Find where the given text appears and provide that cell's center as (x, y) coordinate. 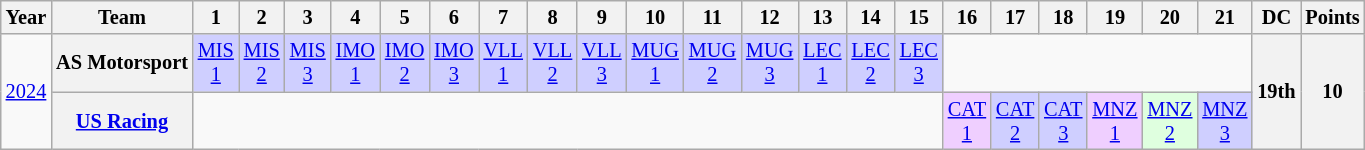
LEC2 (870, 63)
3 (308, 17)
MUG1 (654, 63)
MIS1 (216, 63)
12 (770, 17)
21 (1224, 17)
MNZ2 (1170, 121)
LEC3 (919, 63)
IMO2 (404, 63)
Year (26, 17)
5 (404, 17)
7 (504, 17)
AS Motorsport (122, 63)
2 (262, 17)
MUG3 (770, 63)
VLL1 (504, 63)
US Racing (122, 121)
4 (356, 17)
MUG2 (712, 63)
14 (870, 17)
MNZ1 (1114, 121)
17 (1015, 17)
VLL3 (602, 63)
IMO3 (454, 63)
19th (1276, 92)
Points (1333, 17)
13 (822, 17)
1 (216, 17)
11 (712, 17)
CAT2 (1015, 121)
16 (967, 17)
Team (122, 17)
18 (1063, 17)
MIS2 (262, 63)
DC (1276, 17)
15 (919, 17)
6 (454, 17)
IMO1 (356, 63)
9 (602, 17)
CAT1 (967, 121)
VLL2 (552, 63)
19 (1114, 17)
MNZ3 (1224, 121)
MIS3 (308, 63)
LEC1 (822, 63)
2024 (26, 92)
CAT3 (1063, 121)
20 (1170, 17)
8 (552, 17)
